Scan for the cell matching the given text and deliver its [x, y] coordinate at center. 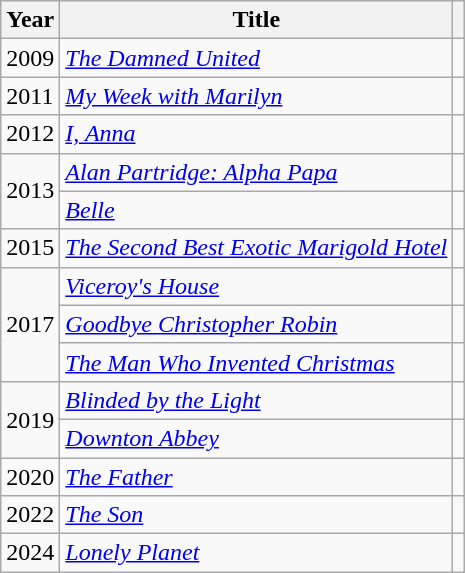
The Father [256, 477]
2017 [30, 324]
Viceroy's House [256, 286]
2019 [30, 419]
2022 [30, 515]
The Man Who Invented Christmas [256, 362]
The Damned United [256, 58]
2020 [30, 477]
Blinded by the Light [256, 400]
Downton Abbey [256, 438]
I, Anna [256, 134]
The Second Best Exotic Marigold Hotel [256, 248]
My Week with Marilyn [256, 96]
Belle [256, 210]
Alan Partridge: Alpha Papa [256, 172]
2024 [30, 553]
Lonely Planet [256, 553]
Goodbye Christopher Robin [256, 324]
2013 [30, 191]
2011 [30, 96]
Title [256, 20]
2012 [30, 134]
The Son [256, 515]
2015 [30, 248]
Year [30, 20]
2009 [30, 58]
